From the cell containing the given text, extract its center point as (X, Y) coordinate. 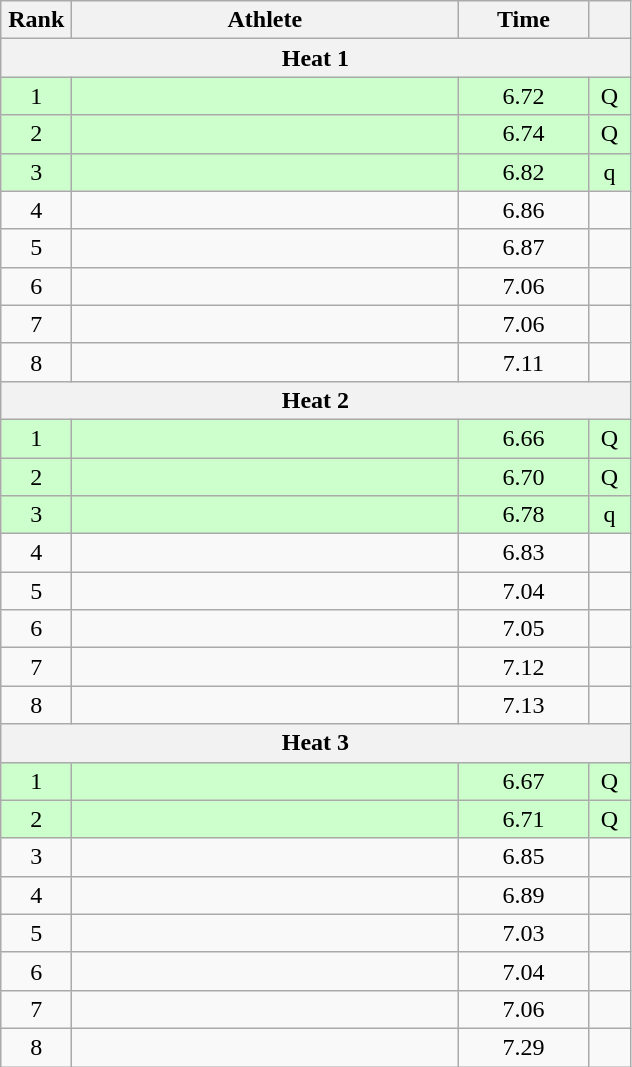
6.74 (524, 134)
7.29 (524, 1047)
6.85 (524, 857)
6.67 (524, 781)
6.72 (524, 96)
6.82 (524, 172)
Heat 1 (316, 58)
Heat 3 (316, 743)
Rank (36, 20)
7.12 (524, 667)
6.78 (524, 515)
6.86 (524, 210)
6.70 (524, 477)
7.03 (524, 933)
Heat 2 (316, 400)
6.66 (524, 438)
7.05 (524, 629)
Athlete (265, 20)
Time (524, 20)
7.13 (524, 705)
7.11 (524, 362)
6.71 (524, 819)
6.89 (524, 895)
6.83 (524, 553)
6.87 (524, 248)
